Pinpoint the cell where the given text exists, returning its (X, Y) midpoint coordinate. 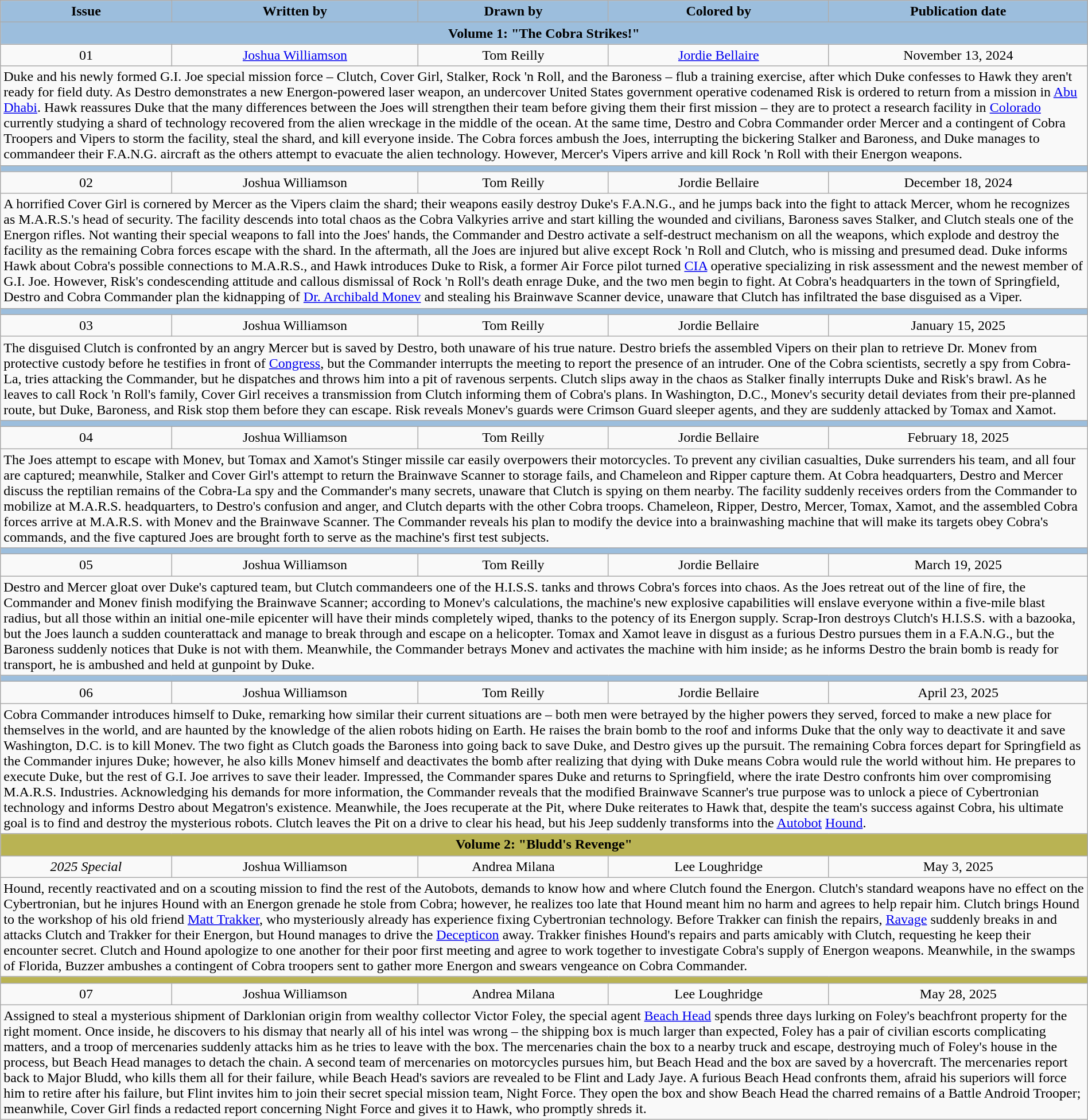
Volume 1: "The Cobra Strikes!" (544, 33)
January 15, 2025 (958, 325)
May 28, 2025 (958, 994)
May 3, 2025 (958, 866)
01 (86, 55)
November 13, 2024 (958, 55)
03 (86, 325)
April 23, 2025 (958, 693)
March 19, 2025 (958, 565)
05 (86, 565)
Drawn by (513, 11)
Volume 2: "Bludd's Revenge" (544, 845)
02 (86, 182)
December 18, 2024 (958, 182)
07 (86, 994)
Publication date (958, 11)
Issue (86, 11)
February 18, 2025 (958, 437)
04 (86, 437)
Colored by (718, 11)
2025 Special (86, 866)
Written by (295, 11)
06 (86, 693)
